Capture the cell that displays the provided text and extract its (X, Y) central coordinate. 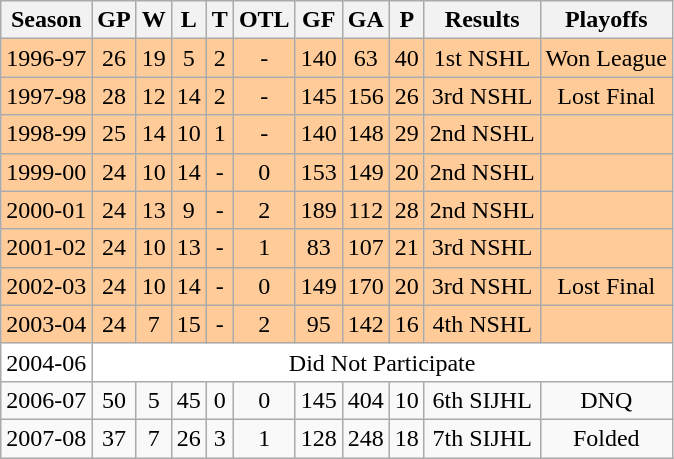
63 (366, 58)
Playoffs (606, 20)
50 (114, 400)
83 (318, 248)
1st NSHL (482, 58)
2002-03 (46, 286)
T (220, 20)
40 (406, 58)
GF (318, 20)
Folded (606, 438)
1998-99 (46, 134)
Results (482, 20)
1999-00 (46, 172)
148 (366, 134)
2000-01 (46, 210)
GP (114, 20)
DNQ (606, 400)
4th NSHL (482, 324)
107 (366, 248)
2006-07 (46, 400)
16 (406, 324)
12 (154, 96)
156 (366, 96)
GA (366, 20)
9 (188, 210)
1997-98 (46, 96)
2004-06 (46, 362)
21 (406, 248)
2003-04 (46, 324)
18 (406, 438)
Won League (606, 58)
2001-02 (46, 248)
29 (406, 134)
1996-97 (46, 58)
7th SIJHL (482, 438)
248 (366, 438)
45 (188, 400)
15 (188, 324)
404 (366, 400)
W (154, 20)
142 (366, 324)
P (406, 20)
2007-08 (46, 438)
153 (318, 172)
6th SIJHL (482, 400)
19 (154, 58)
170 (366, 286)
25 (114, 134)
37 (114, 438)
3 (220, 438)
L (188, 20)
Did Not Participate (382, 362)
128 (318, 438)
Season (46, 20)
189 (318, 210)
95 (318, 324)
OTL (264, 20)
112 (366, 210)
